From the cell containing the given text, extract its center point as (X, Y) coordinate. 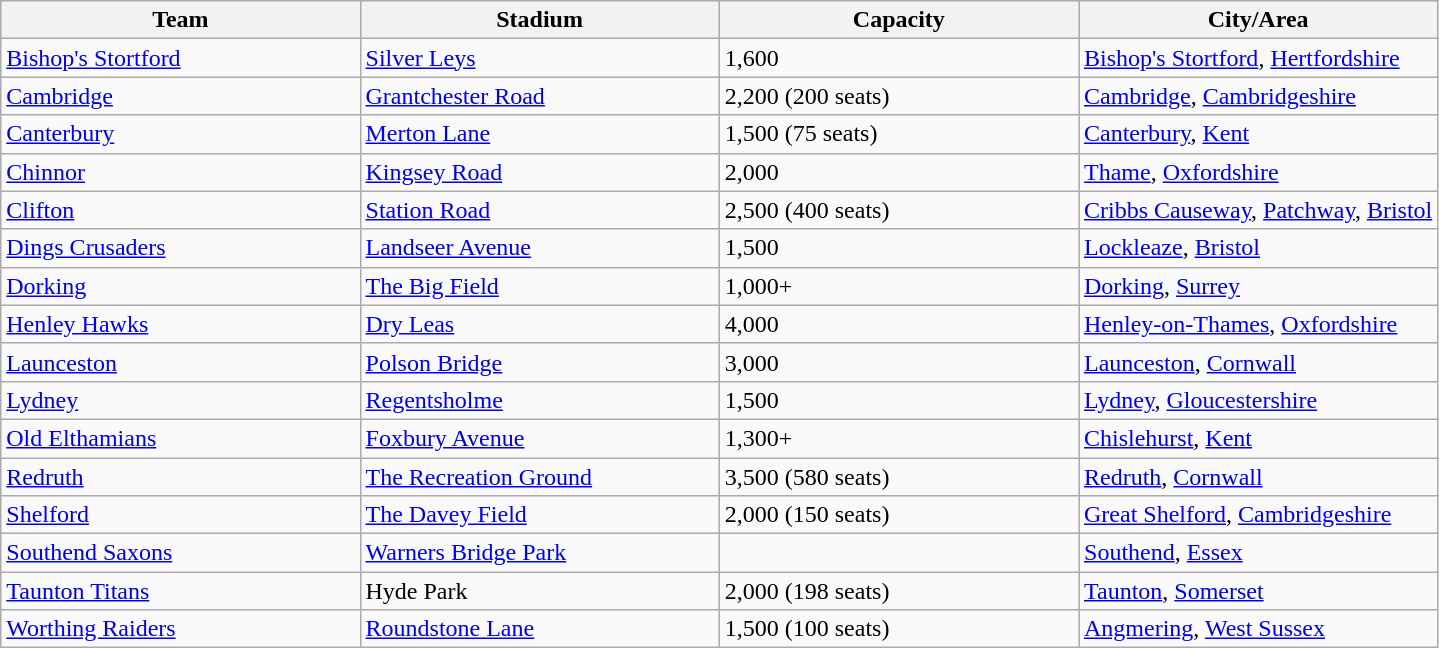
Great Shelford, Cambridgeshire (1258, 515)
Roundstone Lane (540, 629)
The Recreation Ground (540, 477)
Hyde Park (540, 591)
Dings Crusaders (180, 248)
Henley Hawks (180, 324)
2,000 (150 seats) (898, 515)
Warners Bridge Park (540, 553)
Cambridge (180, 96)
2,000 (198 seats) (898, 591)
Polson Bridge (540, 362)
Bishop's Stortford (180, 58)
Cribbs Causeway, Patchway, Bristol (1258, 210)
Taunton Titans (180, 591)
2,000 (898, 172)
The Big Field (540, 286)
1,000+ (898, 286)
Foxbury Avenue (540, 438)
Canterbury, Kent (1258, 134)
Redruth, Cornwall (1258, 477)
Chinnor (180, 172)
City/Area (1258, 20)
Bishop's Stortford, Hertfordshire (1258, 58)
Dorking, Surrey (1258, 286)
Thame, Oxfordshire (1258, 172)
Chislehurst, Kent (1258, 438)
Silver Leys (540, 58)
Shelford (180, 515)
Henley-on-Thames, Oxfordshire (1258, 324)
1,500 (75 seats) (898, 134)
2,500 (400 seats) (898, 210)
Regentsholme (540, 400)
1,500 (100 seats) (898, 629)
Merton Lane (540, 134)
Station Road (540, 210)
Team (180, 20)
The Davey Field (540, 515)
Dorking (180, 286)
Dry Leas (540, 324)
Worthing Raiders (180, 629)
Redruth (180, 477)
Cambridge, Cambridgeshire (1258, 96)
1,300+ (898, 438)
Clifton (180, 210)
4,000 (898, 324)
Stadium (540, 20)
Southend, Essex (1258, 553)
1,600 (898, 58)
3,000 (898, 362)
Angmering, West Sussex (1258, 629)
2,200 (200 seats) (898, 96)
Lockleaze, Bristol (1258, 248)
Grantchester Road (540, 96)
Launceston (180, 362)
Capacity (898, 20)
Southend Saxons (180, 553)
Old Elthamians (180, 438)
Canterbury (180, 134)
3,500 (580 seats) (898, 477)
Kingsey Road (540, 172)
Lydney (180, 400)
Launceston, Cornwall (1258, 362)
Taunton, Somerset (1258, 591)
Landseer Avenue (540, 248)
Lydney, Gloucestershire (1258, 400)
